Output the [X, Y] coordinate of the center of the cell containing the given text.  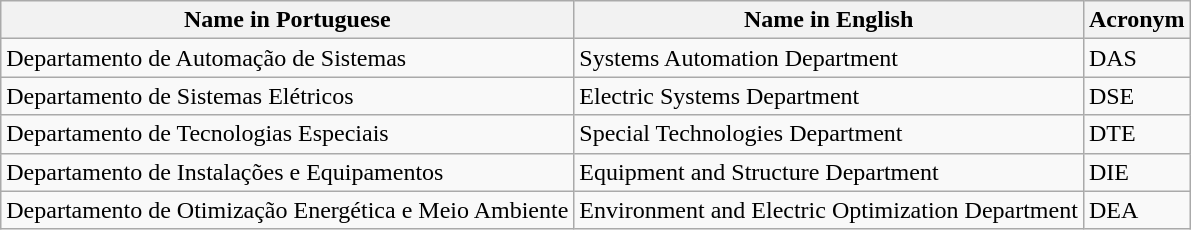
Departamento de Otimização Energética e Meio Ambiente [288, 210]
Departamento de Automação de Sistemas [288, 58]
Equipment and Structure Department [829, 172]
Environment and Electric Optimization Department [829, 210]
Name in Portuguese [288, 20]
Acronym [1136, 20]
Systems Automation Department [829, 58]
Special Technologies Department [829, 134]
DEA [1136, 210]
DIE [1136, 172]
Departamento de Instalações e Equipamentos [288, 172]
Name in English [829, 20]
DSE [1136, 96]
DAS [1136, 58]
DTE [1136, 134]
Departamento de Sistemas Elétricos [288, 96]
Electric Systems Department [829, 96]
Departamento de Tecnologias Especiais [288, 134]
